Capture the cell that displays the provided text and extract its [X, Y] central coordinate. 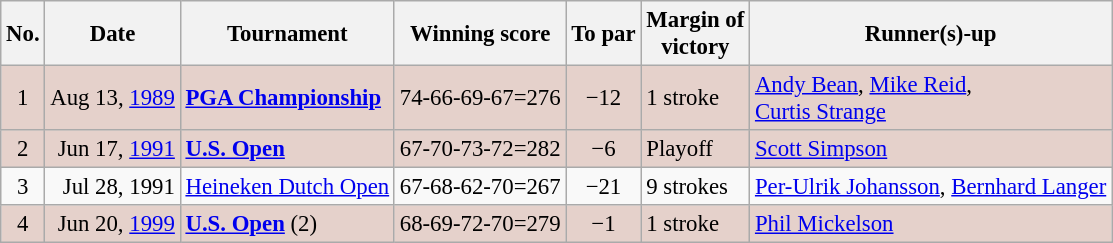
67-68-62-70=267 [480, 187]
Phil Mickelson [931, 224]
Jun 20, 1999 [112, 224]
−12 [604, 98]
U.S. Open [287, 149]
PGA Championship [287, 98]
Winning score [480, 34]
1 [23, 98]
Jul 28, 1991 [112, 187]
Playoff [696, 149]
74-66-69-67=276 [480, 98]
4 [23, 224]
Jun 17, 1991 [112, 149]
−21 [604, 187]
Runner(s)-up [931, 34]
−6 [604, 149]
67-70-73-72=282 [480, 149]
3 [23, 187]
Aug 13, 1989 [112, 98]
Tournament [287, 34]
Margin ofvictory [696, 34]
To par [604, 34]
Heineken Dutch Open [287, 187]
Scott Simpson [931, 149]
U.S. Open (2) [287, 224]
−1 [604, 224]
9 strokes [696, 187]
68-69-72-70=279 [480, 224]
2 [23, 149]
Andy Bean, Mike Reid, Curtis Strange [931, 98]
Date [112, 34]
Per-Ulrik Johansson, Bernhard Langer [931, 187]
No. [23, 34]
